Return the [x, y] coordinate for the center point of the cell that contains the specified text.  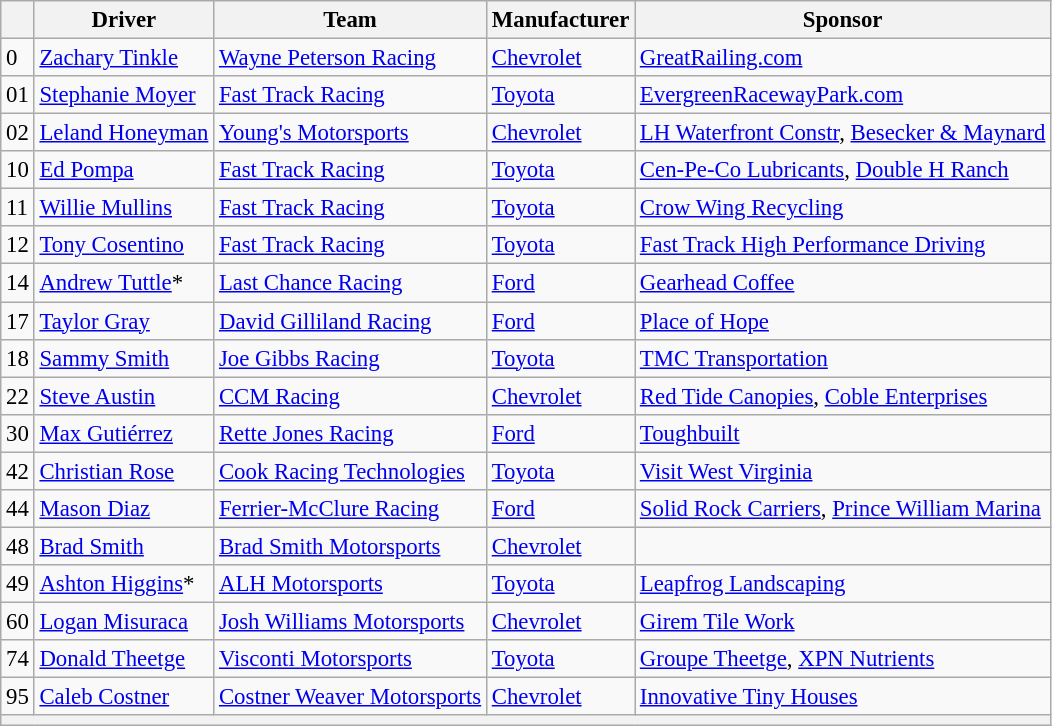
22 [18, 396]
02 [18, 133]
Fast Track High Performance Driving [843, 245]
0 [18, 58]
Taylor Gray [124, 321]
12 [18, 245]
David Gilliland Racing [350, 321]
Tony Cosentino [124, 245]
Last Chance Racing [350, 283]
Young's Motorsports [350, 133]
Andrew Tuttle* [124, 283]
44 [18, 509]
74 [18, 659]
Donald Theetge [124, 659]
Costner Weaver Motorsports [350, 697]
LH Waterfront Constr, Besecker & Maynard [843, 133]
Steve Austin [124, 396]
Innovative Tiny Houses [843, 697]
Zachary Tinkle [124, 58]
Sammy Smith [124, 358]
Toughbuilt [843, 433]
Visconti Motorsports [350, 659]
49 [18, 584]
EvergreenRacewayPark.com [843, 95]
Rette Jones Racing [350, 433]
Visit West Virginia [843, 471]
Joe Gibbs Racing [350, 358]
Cen-Pe-Co Lubricants, Double H Ranch [843, 170]
42 [18, 471]
Josh Williams Motorsports [350, 621]
Team [350, 20]
Brad Smith Motorsports [350, 546]
01 [18, 95]
Red Tide Canopies, Coble Enterprises [843, 396]
TMC Transportation [843, 358]
11 [18, 208]
14 [18, 283]
Groupe Theetge, XPN Nutrients [843, 659]
Mason Diaz [124, 509]
Wayne Peterson Racing [350, 58]
Logan Misuraca [124, 621]
Manufacturer [560, 20]
Caleb Costner [124, 697]
Leland Honeyman [124, 133]
48 [18, 546]
Brad Smith [124, 546]
Ashton Higgins* [124, 584]
Max Gutiérrez [124, 433]
Driver [124, 20]
Girem Tile Work [843, 621]
ALH Motorsports [350, 584]
Solid Rock Carriers, Prince William Marina [843, 509]
17 [18, 321]
Stephanie Moyer [124, 95]
60 [18, 621]
Ed Pompa [124, 170]
30 [18, 433]
Cook Racing Technologies [350, 471]
Christian Rose [124, 471]
95 [18, 697]
Sponsor [843, 20]
Crow Wing Recycling [843, 208]
Place of Hope [843, 321]
10 [18, 170]
CCM Racing [350, 396]
Ferrier-McClure Racing [350, 509]
Gearhead Coffee [843, 283]
Willie Mullins [124, 208]
GreatRailing.com [843, 58]
Leapfrog Landscaping [843, 584]
18 [18, 358]
